Return [x, y] of the center of cell containing provided text 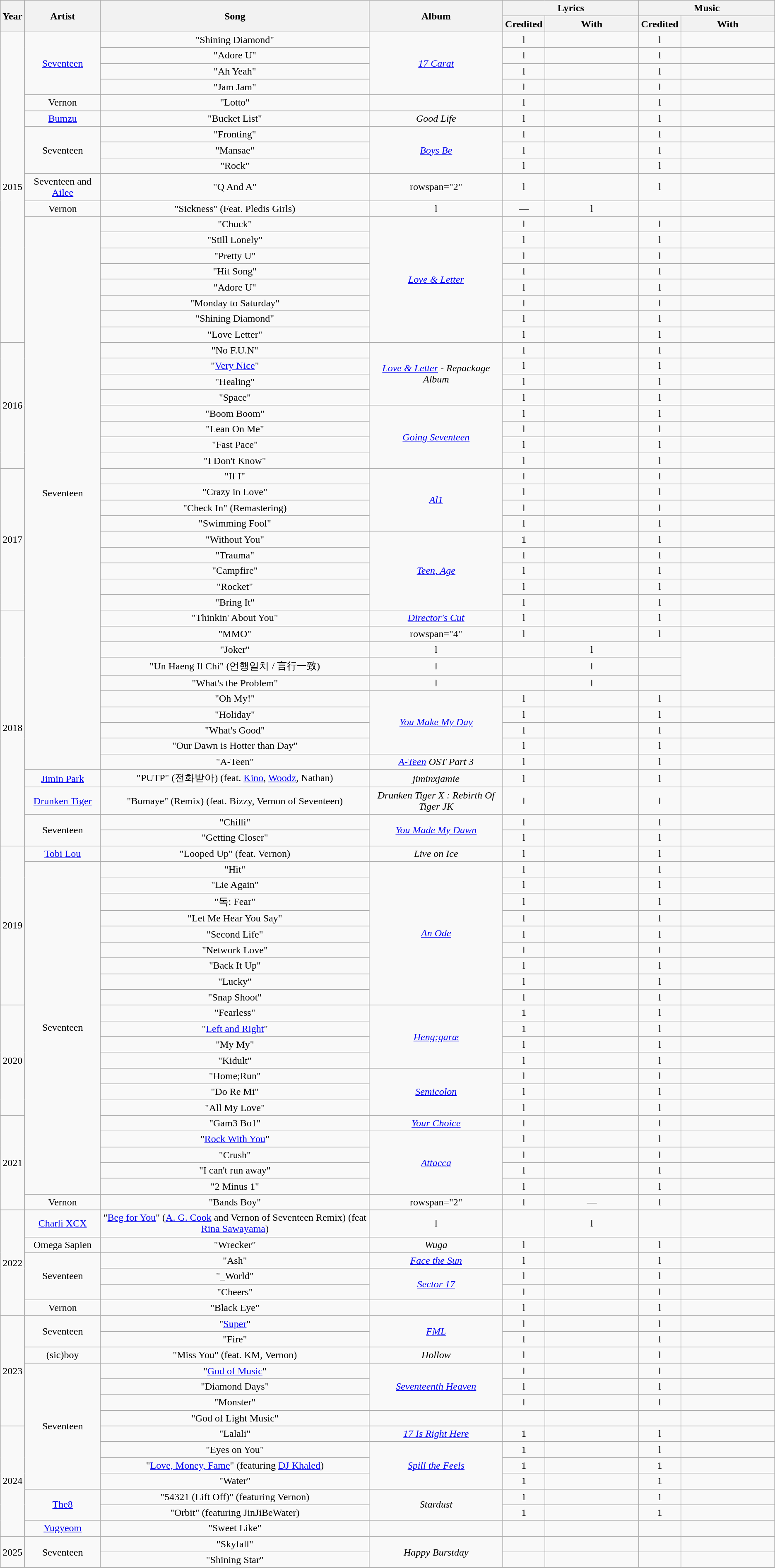
"Fronting" [235, 134]
"Rocket" [235, 587]
Sector 17 [436, 1284]
Your Choice [436, 1123]
"If I" [235, 476]
"Ash" [235, 1260]
A-Teen OST Part 3 [436, 762]
"Swimming Fool" [235, 524]
Seventeenth Heaven [436, 1386]
"Black Eye" [235, 1308]
"Snap Shoot" [235, 997]
Happy Burstday [436, 1552]
"Lotto" [235, 103]
"Wrecker" [235, 1245]
2020 [12, 1060]
"Shining Star" [235, 1560]
The8 [63, 1505]
"No F.U.N" [235, 350]
Drunken Tiger X : Rebirth Of Tiger JK [436, 801]
"Let Me Hear You Say" [235, 919]
"Hit Song" [235, 272]
"Boom Boom" [235, 413]
"Ah Yeah" [235, 71]
"Campfire" [235, 571]
Face the Sun [436, 1260]
Album [436, 16]
Seventeen and Ailee [63, 187]
"Pretty U" [235, 256]
Director's Cut [436, 618]
"Oh My!" [235, 699]
"Hit" [235, 869]
Drunken Tiger [63, 801]
Jimin Park [63, 778]
"Rock With You" [235, 1139]
"Bring It" [235, 602]
Love & Letter - Repackage Album [436, 374]
"Thinkin' About You" [235, 618]
"Orbit" (featuring JinJiBeWater) [235, 1513]
"Fast Pace" [235, 445]
"Space" [235, 397]
Love & Letter [436, 279]
2015 [12, 187]
"Q And A" [235, 187]
2017 [12, 540]
"Chilli" [235, 822]
"Diamond Days" [235, 1387]
Year [12, 16]
"PUTP" (전화받아) (feat. Kino, Woodz, Nathan) [235, 778]
2018 [12, 728]
"독: Fear" [235, 902]
"Mansae" [235, 150]
"Our Dawn is Hotter than Day" [235, 746]
"Lucky" [235, 981]
Music [707, 8]
"Network Love" [235, 950]
"Bumaye" (Remix) (feat. Bizzy, Vernon of Seventeen) [235, 801]
"Getting Closer" [235, 838]
Yugyeom [63, 1528]
"Rock" [235, 166]
Artist [63, 16]
"Crazy in Love" [235, 492]
"Looped Up" (feat. Vernon) [235, 854]
"What's Good" [235, 730]
17 Carat [436, 63]
"Lean On Me" [235, 429]
"What's the Problem" [235, 683]
Lyrics [571, 8]
Boys Be [436, 150]
"Crush" [235, 1155]
Going Seventeen [436, 437]
"Check In" (Remastering) [235, 508]
"My My" [235, 1044]
"Cheers" [235, 1292]
"Holiday" [235, 714]
2022 [12, 1263]
"Second Life" [235, 934]
"Back It Up" [235, 966]
(sic)boy [63, 1355]
"Sickness" (Feat. Pledis Girls) [235, 208]
"Bands Boy" [235, 1202]
An Ode [436, 933]
2024 [12, 1481]
"I Don't Know" [235, 461]
Live on Ice [436, 854]
"I can't run away" [235, 1171]
FML [436, 1331]
"Monday to Saturday" [235, 303]
2025 [12, 1552]
"Super" [235, 1323]
"2 Minus 1" [235, 1186]
Good Life [436, 118]
"Jam Jam" [235, 87]
Heng:garæ [436, 1037]
Bumzu [63, 118]
"Chuck" [235, 224]
"Do Re Mi" [235, 1092]
"Un Haeng Il Chi" (언행일치 / 言行一致) [235, 666]
"Skyfall" [235, 1544]
"Monster" [235, 1402]
"Kidult" [235, 1060]
2023 [12, 1371]
Spill the Feels [436, 1465]
Stardust [436, 1505]
"Lie Again" [235, 885]
"Left and Right" [235, 1029]
2019 [12, 926]
"Very Nice" [235, 366]
"Fire" [235, 1339]
"Bucket List" [235, 118]
"Love Letter" [235, 334]
"_World" [235, 1276]
2021 [12, 1163]
"Joker" [235, 649]
Hollow [436, 1355]
17 Is Right Here [436, 1434]
Omega Sapien [63, 1245]
"God of Music" [235, 1371]
"Still Lonely" [235, 240]
Charli XCX [63, 1224]
You Made My Dawn [436, 830]
Tobi Lou [63, 854]
You Make My Day [436, 722]
"Lalali" [235, 1434]
Semicolon [436, 1092]
Song [235, 16]
"Sweet Like" [235, 1528]
"Without You" [235, 539]
"Love, Money, Fame" (featuring DJ Khaled) [235, 1465]
rowspan="4" [436, 634]
"Trauma" [235, 555]
"Healing" [235, 382]
Al1 [436, 500]
"God of Light Music" [235, 1418]
"54321 (Lift Off)" (featuring Vernon) [235, 1497]
"All My Love" [235, 1107]
"Beg for You" (A. G. Cook and Vernon of Seventeen Remix) (feat Rina Sawayama) [235, 1224]
"MMO" [235, 634]
2016 [12, 405]
jiminxjamie [436, 778]
"Miss You" (feat. KM, Vernon) [235, 1355]
"Fearless" [235, 1013]
Attacca [436, 1163]
Teen, Age [436, 571]
"Home;Run" [235, 1076]
"Eyes on You" [235, 1450]
"Water" [235, 1481]
"A-Teen" [235, 762]
"Gam3 Bo1" [235, 1123]
Wuga [436, 1245]
